Locate the cell with the specified text and output its (x, y) center coordinate. 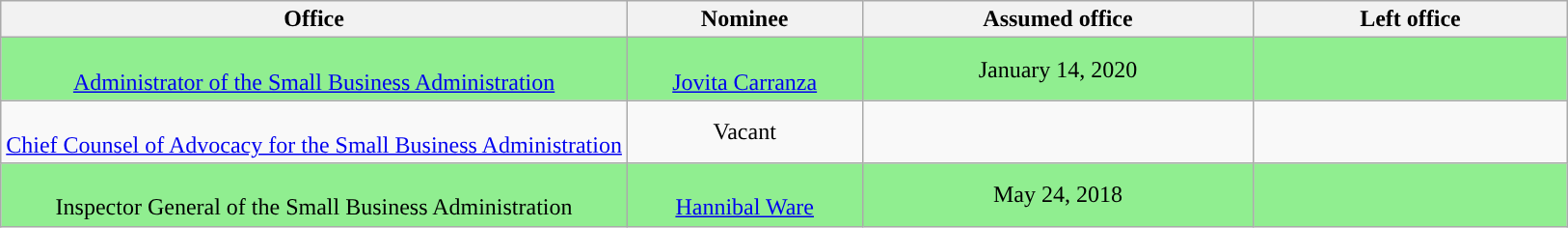
Assumed office (1058, 19)
Office (314, 19)
Jovita Carranza (744, 70)
Hannibal Ware (744, 195)
Chief Counsel of Advocacy for the Small Business Administration (314, 131)
Administrator of the Small Business Administration (314, 70)
May 24, 2018 (1058, 195)
January 14, 2020 (1058, 70)
Left office (1410, 19)
Inspector General of the Small Business Administration (314, 195)
Nominee (744, 19)
Vacant (744, 131)
